Determine the (X, Y) coordinate at the center of the cell enclosing the given text.  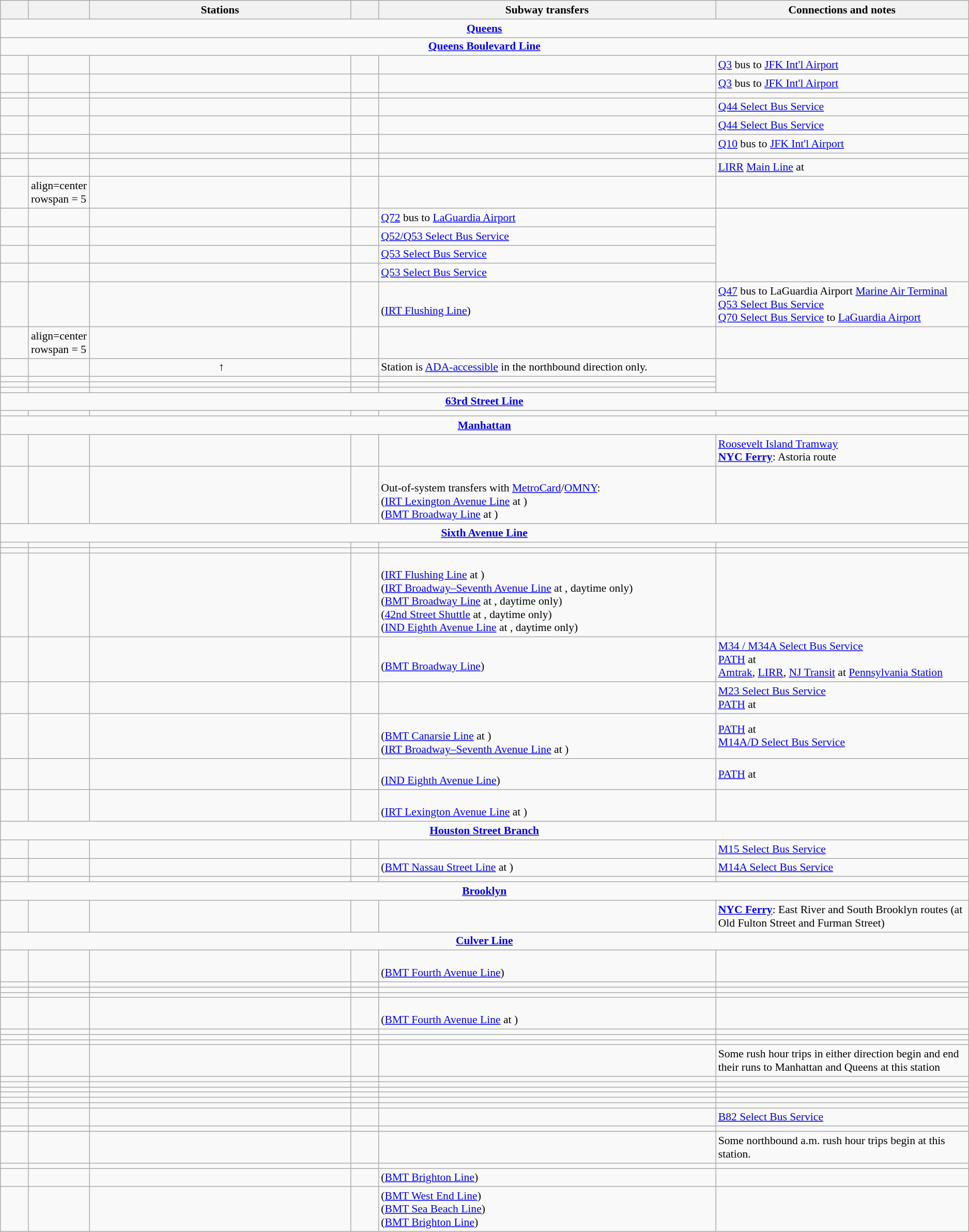
Queens (485, 28)
Q47 bus to LaGuardia Airport Marine Air TerminalQ53 Select Bus ServiceQ70 Select Bus Service to LaGuardia Airport (842, 305)
Roosevelt Island Tramway NYC Ferry: Astoria route (842, 451)
LIRR Main Line at (842, 167)
PATH at M14A/D Select Bus Service (842, 736)
Houston Street Branch (485, 831)
Some northbound a.m. rush hour trips begin at this station. (842, 1147)
M15 Select Bus Service (842, 849)
Out-of-system transfers with MetroCard/OMNY: (IRT Lexington Avenue Line at ) (BMT Broadway Line at ) (547, 495)
(BMT Fourth Avenue Line) (547, 966)
(BMT West End Line) (BMT Sea Beach Line) (BMT Brighton Line) (547, 1209)
Sixth Avenue Line (485, 533)
(BMT Broadway Line) (547, 659)
PATH at (842, 774)
Manhattan (485, 425)
Stations (220, 10)
63rd Street Line (485, 402)
(IRT Lexington Avenue Line at ) (547, 806)
Connections and notes (842, 10)
(IND Eighth Avenue Line) (547, 774)
NYC Ferry: East River and South Brooklyn routes (at Old Fulton Street and Furman Street) (842, 916)
Some rush hour trips in either direction begin and end their runs to Manhattan and Queens at this station (842, 1060)
Q72 bus to LaGuardia Airport (547, 218)
↑ (220, 367)
Queens Boulevard Line (485, 47)
(BMT Canarsie Line at ) (IRT Broadway–Seventh Avenue Line at ) (547, 736)
M14A Select Bus Service (842, 868)
(BMT Brighton Line) (547, 1178)
Subway transfers (547, 10)
(BMT Fourth Avenue Line at ) (547, 1014)
B82 Select Bus Service (842, 1117)
Culver Line (485, 941)
M34 / M34A Select Bus ServicePATH at Amtrak, LIRR, NJ Transit at Pennsylvania Station (842, 659)
Brooklyn (485, 891)
M23 Select Bus ServicePATH at (842, 698)
Q52/Q53 Select Bus Service (547, 236)
(BMT Nassau Street Line at ) (547, 868)
Station is ADA-accessible in the northbound direction only. (547, 367)
Q10 bus to JFK Int'l Airport (842, 144)
(IRT Flushing Line) (547, 305)
